For the text-containing cell, return its midpoint in (X, Y) coordinate format. 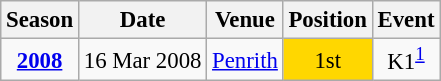
Penrith (245, 60)
1st (328, 60)
16 Mar 2008 (142, 60)
Date (142, 20)
Position (328, 20)
Venue (245, 20)
Event (406, 20)
K11 (406, 60)
Season (40, 20)
2008 (40, 60)
